Output the [X, Y] coordinate of the center of the cell containing the given text.  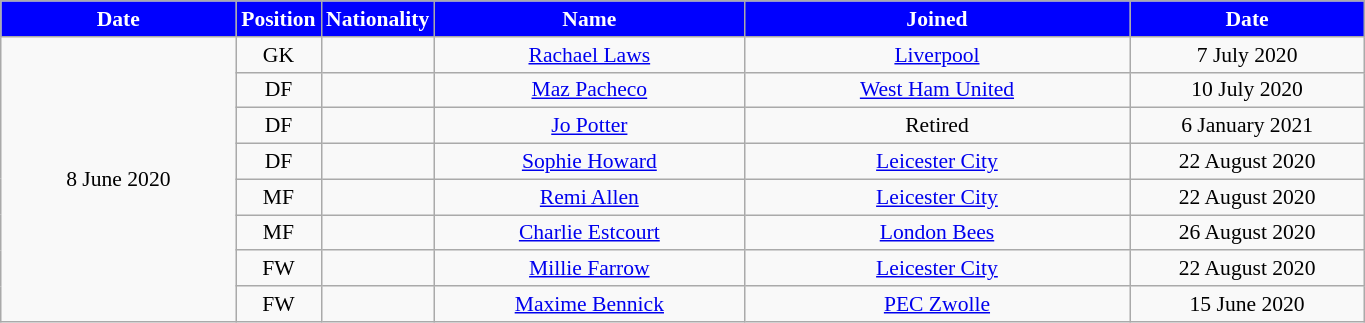
7 July 2020 [1248, 55]
PEC Zwolle [936, 304]
15 June 2020 [1248, 304]
Millie Farrow [589, 269]
Nationality [378, 19]
London Bees [936, 233]
Rachael Laws [589, 55]
Maz Pacheco [589, 90]
10 July 2020 [1248, 90]
Position [278, 19]
Charlie Estcourt [589, 233]
6 January 2021 [1248, 126]
Liverpool [936, 55]
Jo Potter [589, 126]
GK [278, 55]
8 June 2020 [118, 180]
Joined [936, 19]
Maxime Bennick [589, 304]
26 August 2020 [1248, 233]
Retired [936, 126]
Remi Allen [589, 197]
West Ham United [936, 90]
Sophie Howard [589, 162]
Name [589, 19]
